Extract the (X, Y) coordinate from the center of the cell holding the provided text.  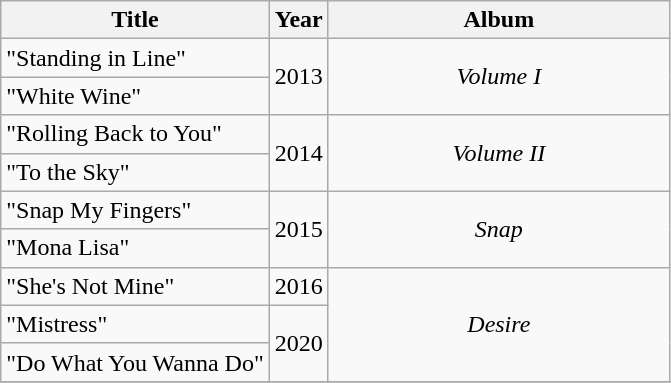
"Rolling Back to You" (135, 134)
"Mistress" (135, 324)
2016 (298, 286)
"Standing in Line" (135, 58)
Snap (498, 229)
2020 (298, 343)
"Mona Lisa" (135, 248)
Title (135, 20)
Desire (498, 324)
"White Wine" (135, 96)
"To the Sky" (135, 172)
Album (498, 20)
Volume I (498, 77)
Volume II (498, 153)
"Snap My Fingers" (135, 210)
Year (298, 20)
2015 (298, 229)
"She's Not Mine" (135, 286)
"Do What You Wanna Do" (135, 362)
2013 (298, 77)
2014 (298, 153)
